Return [X, Y] of the center of cell containing provided text 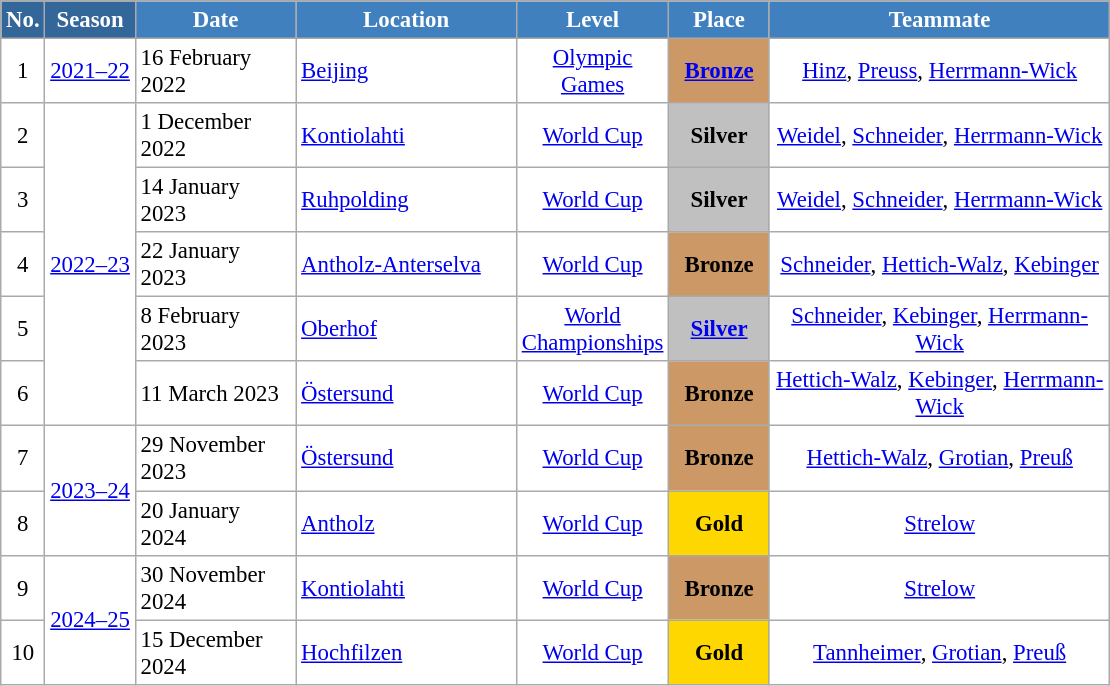
Season [90, 20]
6 [23, 394]
World Championships [592, 330]
22 January 2023 [216, 264]
Level [592, 20]
29 November 2023 [216, 458]
15 December 2024 [216, 652]
Date [216, 20]
Tannheimer, Grotian, Preuß [940, 652]
Place [720, 20]
11 March 2023 [216, 394]
Schneider, Hettich-Walz, Kebinger [940, 264]
Hinz, Preuss, Herrmann-Wick [940, 72]
5 [23, 330]
7 [23, 458]
9 [23, 588]
Teammate [940, 20]
Antholz-Anterselva [406, 264]
20 January 2024 [216, 524]
4 [23, 264]
Olympic Games [592, 72]
14 January 2023 [216, 200]
No. [23, 20]
1 [23, 72]
Oberhof [406, 330]
2024–25 [90, 620]
Location [406, 20]
8 February 2023 [216, 330]
Hettich-Walz, Kebinger, Herrmann-Wick [940, 394]
3 [23, 200]
2021–22 [90, 72]
2023–24 [90, 490]
Hettich-Walz, Grotian, Preuß [940, 458]
Ruhpolding [406, 200]
Schneider, Kebinger, Herrmann-Wick [940, 330]
Antholz [406, 524]
30 November 2024 [216, 588]
1 December 2022 [216, 136]
Hochfilzen [406, 652]
2 [23, 136]
Beijing [406, 72]
8 [23, 524]
16 February 2022 [216, 72]
2022–23 [90, 264]
10 [23, 652]
